Provide the (x, y) coordinate of the cell's center where the given text is located.  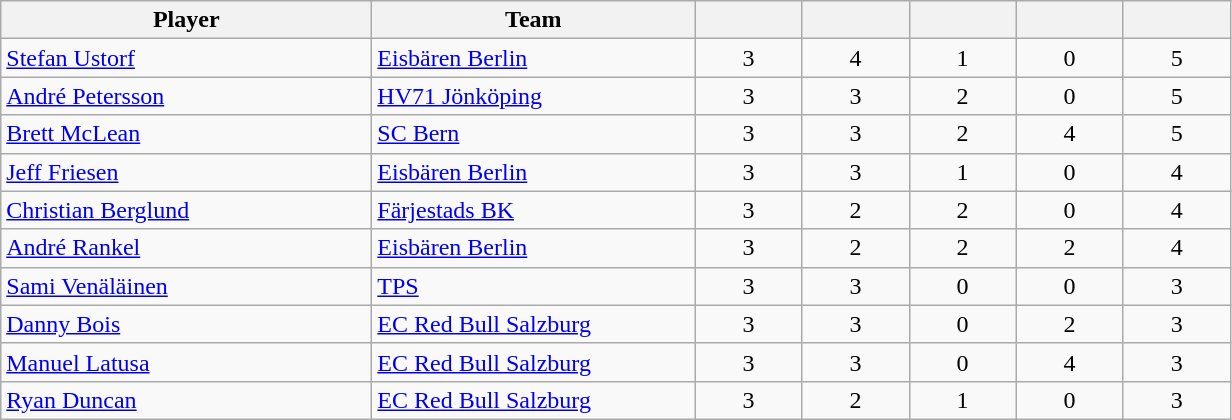
Manuel Latusa (186, 362)
TPS (534, 286)
Christian Berglund (186, 210)
SC Bern (534, 134)
HV71 Jönköping (534, 96)
Ryan Duncan (186, 400)
Player (186, 20)
Team (534, 20)
André Petersson (186, 96)
Färjestads BK (534, 210)
Danny Bois (186, 324)
Brett McLean (186, 134)
Stefan Ustorf (186, 58)
André Rankel (186, 248)
Jeff Friesen (186, 172)
Sami Venäläinen (186, 286)
